Return the [x, y] coordinate for the center point of the cell that contains the specified text.  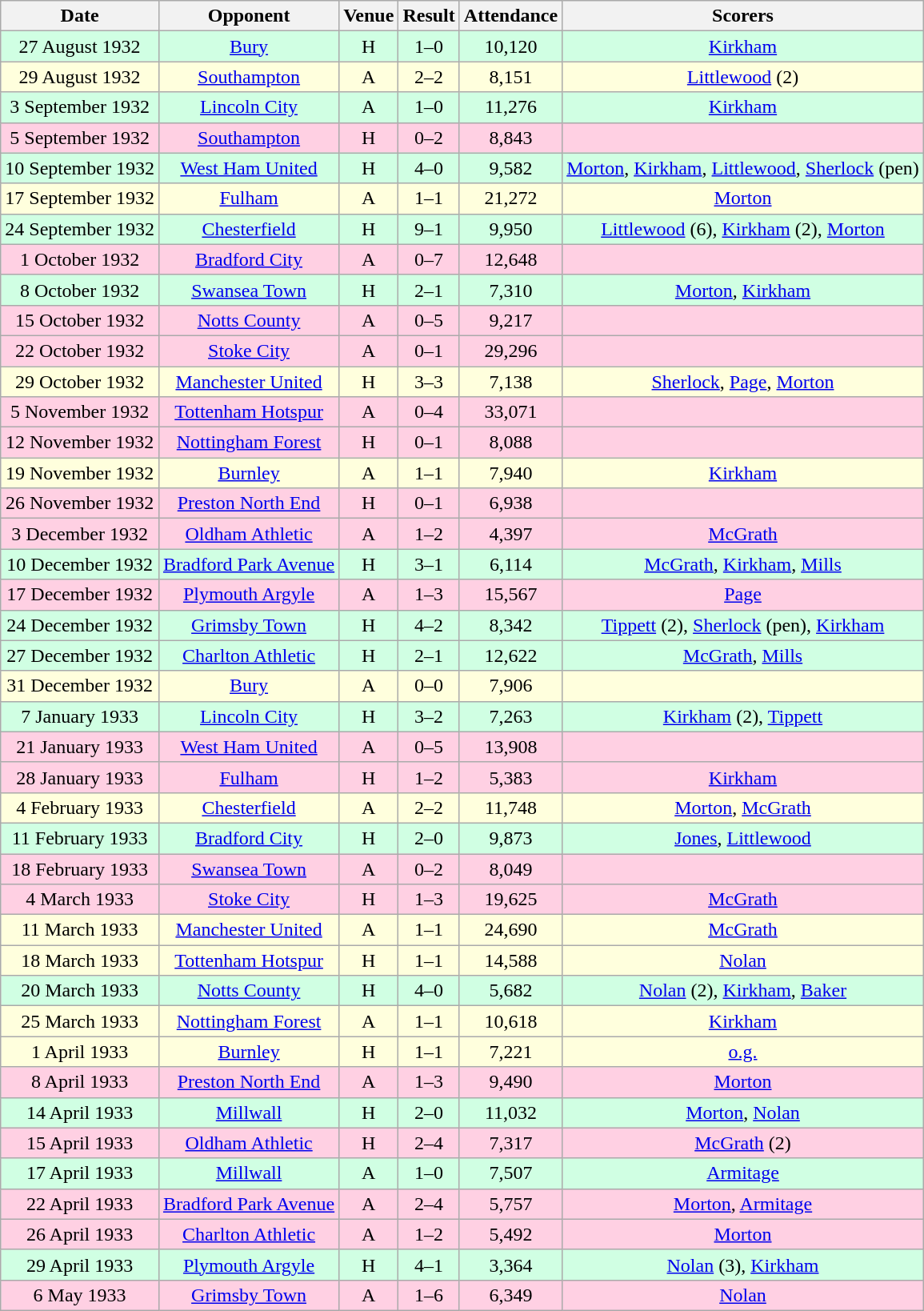
29 April 1933 [80, 1265]
10,618 [510, 1021]
9,950 [510, 229]
12,648 [510, 259]
6,349 [510, 1295]
10,120 [510, 46]
13,908 [510, 747]
7,507 [510, 1173]
29 October 1932 [80, 382]
7,221 [510, 1052]
12,622 [510, 655]
10 December 1932 [80, 564]
19,625 [510, 900]
5,492 [510, 1234]
Morton, Kirkham [743, 290]
3–1 [429, 564]
24 September 1932 [80, 229]
1–6 [429, 1295]
8 April 1933 [80, 1082]
14 April 1933 [80, 1113]
20 March 1933 [80, 991]
17 December 1932 [80, 595]
26 April 1933 [80, 1234]
Morton, Kirkham, Littlewood, Sherlock (pen) [743, 168]
0–0 [429, 686]
11 March 1933 [80, 930]
11 February 1933 [80, 838]
17 April 1933 [80, 1173]
15 October 1932 [80, 320]
Nolan (3), Kirkham [743, 1265]
3–2 [429, 716]
4,397 [510, 534]
14,588 [510, 960]
1 April 1933 [80, 1052]
Jones, Littlewood [743, 838]
6 May 1933 [80, 1295]
8,843 [510, 138]
Scorers [743, 16]
3 December 1932 [80, 534]
24 December 1932 [80, 625]
7,906 [510, 686]
Morton, Nolan [743, 1113]
12 November 1932 [80, 443]
7,263 [510, 716]
8,049 [510, 868]
9,217 [510, 320]
29,296 [510, 351]
7,310 [510, 290]
Sherlock, Page, Morton [743, 382]
Date [80, 16]
28 January 1933 [80, 777]
33,071 [510, 412]
8,088 [510, 443]
0–7 [429, 259]
27 December 1932 [80, 655]
8,151 [510, 77]
18 March 1933 [80, 960]
4 February 1933 [80, 808]
Attendance [510, 16]
9,873 [510, 838]
11,748 [510, 808]
19 November 1932 [80, 473]
9–1 [429, 229]
5,682 [510, 991]
29 August 1932 [80, 77]
1 October 1932 [80, 259]
3 September 1932 [80, 107]
Littlewood (6), Kirkham (2), Morton [743, 229]
24,690 [510, 930]
Page [743, 595]
21,272 [510, 198]
6,114 [510, 564]
Morton, Armitage [743, 1204]
o.g. [743, 1052]
6,938 [510, 503]
Littlewood (2) [743, 77]
Result [429, 16]
McGrath, Mills [743, 655]
4–2 [429, 625]
5 November 1932 [80, 412]
Opponent [248, 16]
Venue [369, 16]
22 April 1933 [80, 1204]
8 October 1932 [80, 290]
25 March 1933 [80, 1021]
Kirkham (2), Tippett [743, 716]
15 April 1933 [80, 1143]
9,582 [510, 168]
5 September 1932 [80, 138]
5,383 [510, 777]
21 January 1933 [80, 747]
Nolan (2), Kirkham, Baker [743, 991]
11,276 [510, 107]
McGrath, Kirkham, Mills [743, 564]
11,032 [510, 1113]
15,567 [510, 595]
18 February 1933 [80, 868]
8,342 [510, 625]
22 October 1932 [80, 351]
Morton, McGrath [743, 808]
7,317 [510, 1143]
5,757 [510, 1204]
McGrath (2) [743, 1143]
26 November 1932 [80, 503]
7 January 1933 [80, 716]
7,138 [510, 382]
17 September 1932 [80, 198]
3,364 [510, 1265]
4–1 [429, 1265]
9,490 [510, 1082]
7,940 [510, 473]
Tippett (2), Sherlock (pen), Kirkham [743, 625]
10 September 1932 [80, 168]
0–4 [429, 412]
4 March 1933 [80, 900]
3–3 [429, 382]
Armitage [743, 1173]
27 August 1932 [80, 46]
31 December 1932 [80, 686]
